Capture the cell that displays the provided text and extract its [X, Y] central coordinate. 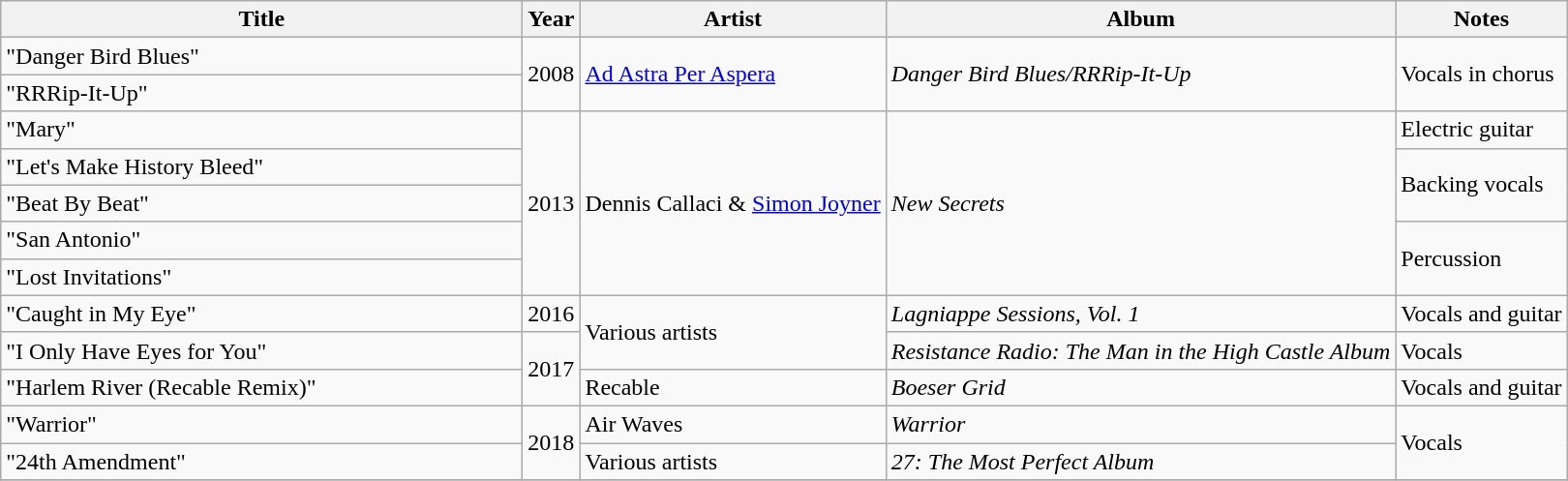
2018 [552, 442]
"RRRip-It-Up" [261, 93]
Electric guitar [1481, 130]
"Beat By Beat" [261, 203]
"Danger Bird Blues" [261, 56]
Backing vocals [1481, 185]
"Warrior" [261, 424]
Vocals in chorus [1481, 75]
Year [552, 19]
Percussion [1481, 258]
27: The Most Perfect Album [1140, 462]
"Let's Make History Bleed" [261, 166]
Lagniappe Sessions, Vol. 1 [1140, 314]
"Lost Invitations" [261, 277]
Danger Bird Blues/RRRip-It-Up [1140, 75]
"Harlem River (Recable Remix)" [261, 387]
"24th Amendment" [261, 462]
"San Antonio" [261, 240]
Air Waves [733, 424]
Notes [1481, 19]
Resistance Radio: The Man in the High Castle Album [1140, 350]
New Secrets [1140, 203]
2017 [552, 369]
Album [1140, 19]
Boeser Grid [1140, 387]
2016 [552, 314]
Recable [733, 387]
"I Only Have Eyes for You" [261, 350]
2013 [552, 203]
"Mary" [261, 130]
2008 [552, 75]
Dennis Callaci & Simon Joyner [733, 203]
Artist [733, 19]
"Caught in My Eye" [261, 314]
Warrior [1140, 424]
Title [261, 19]
Ad Astra Per Aspera [733, 75]
